Find where the given text appears and provide that cell's center as [x, y] coordinate. 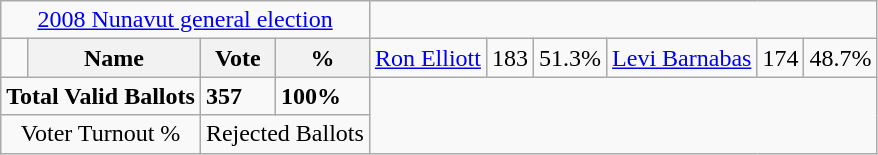
Voter Turnout % [101, 134]
Name [114, 58]
100% [322, 96]
Total Valid Ballots [101, 96]
% [322, 58]
48.7% [840, 58]
51.3% [570, 58]
Ron Elliott [428, 58]
2008 Nunavut general election [186, 20]
357 [238, 96]
Vote [238, 58]
Levi Barnabas [682, 58]
174 [780, 58]
Rejected Ballots [284, 134]
183 [510, 58]
